Output the (X, Y) coordinate of the center of the cell containing the given text.  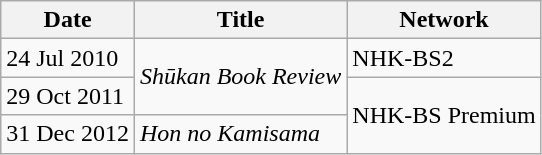
NHK-BS2 (444, 58)
Network (444, 20)
29 Oct 2011 (68, 96)
Date (68, 20)
Title (240, 20)
Hon no Kamisama (240, 134)
NHK-BS Premium (444, 115)
31 Dec 2012 (68, 134)
Shūkan Book Review (240, 77)
24 Jul 2010 (68, 58)
